Return the [x, y] coordinate for the center point of the cell that contains the specified text.  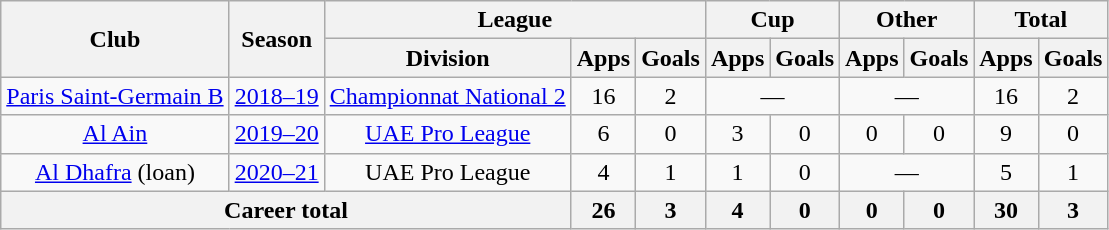
Season [276, 39]
30 [1006, 210]
Championnat National 2 [448, 96]
26 [603, 210]
Al Dhafra (loan) [115, 172]
2019–20 [276, 134]
6 [603, 134]
Division [448, 58]
2018–19 [276, 96]
Other [907, 20]
Career total [286, 210]
5 [1006, 172]
Club [115, 39]
League [514, 20]
Total [1041, 20]
Paris Saint-Germain B [115, 96]
9 [1006, 134]
Al Ain [115, 134]
Cup [772, 20]
2020–21 [276, 172]
